Find where the given text appears and provide that cell's center as (X, Y) coordinate. 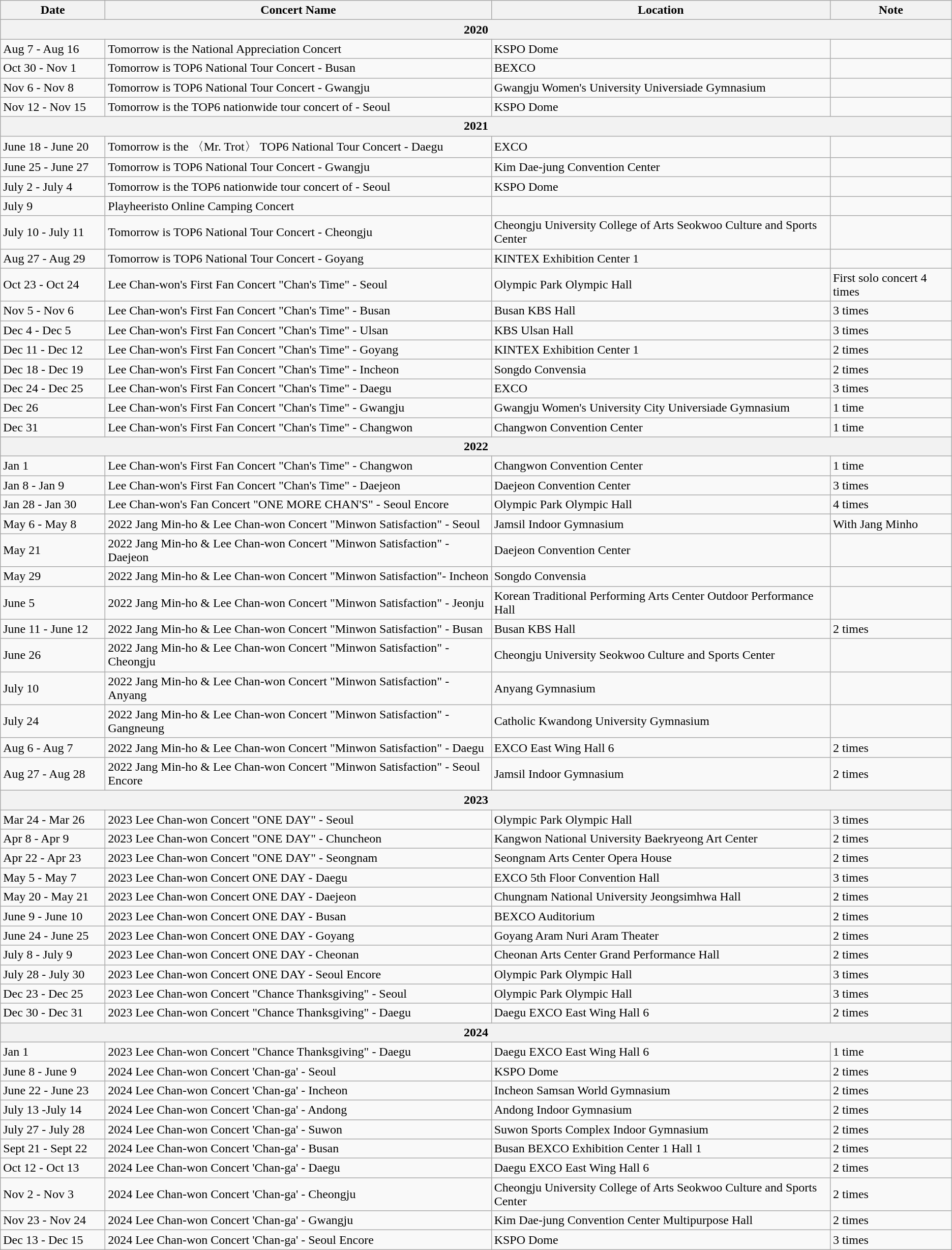
May 20 - May 21 (53, 897)
2023 Lee Chan-won Concert ONE DAY - Goyang (298, 936)
Incheon Samsan World Gymnasium (661, 1090)
Dec 18 - Dec 19 (53, 369)
Sept 21 - Sept 22 (53, 1149)
Oct 30 - Nov 1 (53, 68)
June 18 - June 20 (53, 147)
2023 Lee Chan-won Concert ONE DAY - Cheonan (298, 955)
Dec 13 - Dec 15 (53, 1240)
Playheeristo Online Camping Concert (298, 206)
Location (661, 10)
Aug 6 - Aug 7 (53, 747)
Tomorrow is the 〈Mr. Trot〉 TOP6 National Tour Concert - Daegu (298, 147)
Dec 30 - Dec 31 (53, 1013)
2023 Lee Chan-won Concert "ONE DAY" - Seoul (298, 820)
Jan 8 - Jan 9 (53, 485)
Lee Chan-won's Fan Concert "ONE MORE CHAN'S" - Seoul Encore (298, 505)
EXCO 5th Floor Convention Hall (661, 878)
May 29 (53, 576)
Goyang Aram Nuri Aram Theater (661, 936)
2023 Lee Chan-won Concert ONE DAY - Seoul Encore (298, 974)
Tomorrow is the National Appreciation Concert (298, 49)
BEXCO Auditorium (661, 916)
July 8 - July 9 (53, 955)
Kim Dae-jung Convention Center (661, 167)
2024 Lee Chan-won Concert 'Chan-ga' - Gwangju (298, 1220)
Nov 2 - Nov 3 (53, 1195)
BEXCO (661, 68)
2023 (476, 800)
Tomorrow is TOP6 National Tour Concert - Cheongju (298, 232)
Mar 24 - Mar 26 (53, 820)
2023 Lee Chan-won Concert ONE DAY - Daejeon (298, 897)
June 22 - June 23 (53, 1090)
Gwangju Women's University City Universiade Gymnasium (661, 408)
Jan 28 - Jan 30 (53, 505)
2022 Jang Min-ho & Lee Chan-won Concert "Minwon Satisfaction" - Daegu (298, 747)
Lee Chan-won's First Fan Concert "Chan's Time" - Daejeon (298, 485)
Suwon Sports Complex Indoor Gymnasium (661, 1129)
2022 Jang Min-ho & Lee Chan-won Concert "Minwon Satisfaction" - Gangneung (298, 721)
Catholic Kwandong University Gymnasium (661, 721)
2023 Lee Chan-won Concert "Chance Thanksgiving" - Seoul (298, 994)
Dec 4 - Dec 5 (53, 330)
June 5 (53, 602)
2024 Lee Chan-won Concert 'Chan-ga' - Busan (298, 1149)
2024 Lee Chan-won Concert 'Chan-ga' - Daegu (298, 1168)
Dec 26 (53, 408)
May 5 - May 7 (53, 878)
2024 Lee Chan-won Concert 'Chan-ga' - Andong (298, 1110)
2024 Lee Chan-won Concert 'Chan-ga' - Suwon (298, 1129)
Busan BEXCO Exhibition Center 1 Hall 1 (661, 1149)
Aug 27 - Aug 28 (53, 773)
2022 Jang Min-ho & Lee Chan-won Concert "Minwon Satisfaction" - Cheongju (298, 655)
Dec 11 - Dec 12 (53, 350)
Concert Name (298, 10)
Aug 27 - Aug 29 (53, 258)
July 9 (53, 206)
June 25 - June 27 (53, 167)
2022 Jang Min-ho & Lee Chan-won Concert "Minwon Satisfaction" - Jeonju (298, 602)
Gwangju Women's University Universiade Gymnasium (661, 88)
July 10 (53, 688)
July 13 -July 14 (53, 1110)
2022 Jang Min-ho & Lee Chan-won Concert "Minwon Satisfaction" - Busan (298, 629)
2023 Lee Chan-won Concert "ONE DAY" - Chuncheon (298, 839)
Korean Traditional Performing Arts Center Outdoor Performance Hall (661, 602)
2022 Jang Min-ho & Lee Chan-won Concert "Minwon Satisfaction"- Incheon (298, 576)
2024 Lee Chan-won Concert 'Chan-ga' - Seoul (298, 1071)
Anyang Gymnasium (661, 688)
June 24 - June 25 (53, 936)
Lee Chan-won's First Fan Concert "Chan's Time" - Goyang (298, 350)
2022 Jang Min-ho & Lee Chan-won Concert "Minwon Satisfaction" - Daejeon (298, 550)
July 27 - July 28 (53, 1129)
May 6 - May 8 (53, 524)
Kim Dae-jung Convention Center Multipurpose Hall (661, 1220)
Nov 23 - Nov 24 (53, 1220)
Tomorrow is TOP6 National Tour Concert - Goyang (298, 258)
June 11 - June 12 (53, 629)
Note (891, 10)
Nov 6 - Nov 8 (53, 88)
2022 Jang Min-ho & Lee Chan-won Concert "Minwon Satisfaction" - Anyang (298, 688)
Oct 12 - Oct 13 (53, 1168)
2022 (476, 447)
2024 Lee Chan-won Concert 'Chan-ga' - Cheongju (298, 1195)
Apr 8 - Apr 9 (53, 839)
2021 (476, 126)
July 28 - July 30 (53, 974)
Tomorrow is TOP6 National Tour Concert - Busan (298, 68)
Aug 7 - Aug 16 (53, 49)
Nov 12 - Nov 15 (53, 107)
KBS Ulsan Hall (661, 330)
2022 Jang Min-ho & Lee Chan-won Concert "Minwon Satisfaction" - Seoul (298, 524)
May 21 (53, 550)
2024 Lee Chan-won Concert 'Chan-ga' - Incheon (298, 1090)
July 24 (53, 721)
Lee Chan-won's First Fan Concert "Chan's Time" - Busan (298, 311)
Nov 5 - Nov 6 (53, 311)
Chungnam National University Jeongsimhwa Hall (661, 897)
4 times (891, 505)
2023 Lee Chan-won Concert ONE DAY - Daegu (298, 878)
Lee Chan-won's First Fan Concert "Chan's Time" - Seoul (298, 285)
Dec 24 - Dec 25 (53, 388)
June 9 - June 10 (53, 916)
Lee Chan-won's First Fan Concert "Chan's Time" - Ulsan (298, 330)
Kangwon National University Baekryeong Art Center (661, 839)
Lee Chan-won's First Fan Concert "Chan's Time" - Incheon (298, 369)
2023 Lee Chan-won Concert ONE DAY - Busan (298, 916)
Oct 23 - Oct 24 (53, 285)
Dec 23 - Dec 25 (53, 994)
2020 (476, 30)
Lee Chan-won's First Fan Concert "Chan's Time" - Gwangju (298, 408)
July 10 - July 11 (53, 232)
Apr 22 - Apr 23 (53, 858)
EXCO East Wing Hall 6 (661, 747)
Lee Chan-won's First Fan Concert "Chan's Time" - Daegu (298, 388)
Date (53, 10)
2023 Lee Chan-won Concert "ONE DAY" - Seongnam (298, 858)
Dec 31 (53, 427)
Seongnam Arts Center Opera House (661, 858)
Cheonan Arts Center Grand Performance Hall (661, 955)
First solo concert 4 times (891, 285)
June 26 (53, 655)
2022 Jang Min-ho & Lee Chan-won Concert "Minwon Satisfaction" - Seoul Encore (298, 773)
June 8 - June 9 (53, 1071)
Andong Indoor Gymnasium (661, 1110)
2024 (476, 1032)
With Jang Minho (891, 524)
Cheongju University Seokwoo Culture and Sports Center (661, 655)
2024 Lee Chan-won Concert 'Chan-ga' - Seoul Encore (298, 1240)
July 2 - July 4 (53, 187)
